For the text-containing cell, return its midpoint in [x, y] coordinate format. 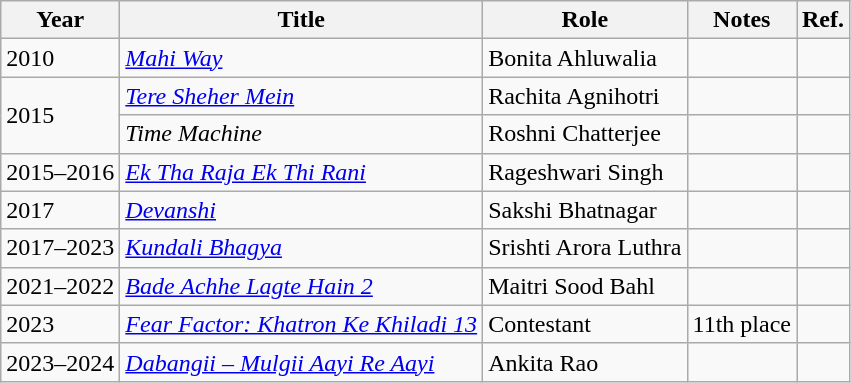
Rageshwari Singh [585, 172]
2023 [60, 324]
Notes [742, 20]
Title [302, 20]
11th place [742, 324]
2023–2024 [60, 362]
Srishti Arora Luthra [585, 248]
Ek Tha Raja Ek Thi Rani [302, 172]
Devanshi [302, 210]
2017–2023 [60, 248]
Mahi Way [302, 58]
Dabangii – Mulgii Aayi Re Aayi [302, 362]
Role [585, 20]
2015 [60, 115]
2021–2022 [60, 286]
Tere Sheher Mein [302, 96]
Sakshi Bhatnagar [585, 210]
Ref. [822, 20]
Bonita Ahluwalia [585, 58]
Bade Achhe Lagte Hain 2 [302, 286]
2015–2016 [60, 172]
Ankita Rao [585, 362]
Maitri Sood Bahl [585, 286]
Kundali Bhagya [302, 248]
Contestant [585, 324]
Rachita Agnihotri [585, 96]
Year [60, 20]
Roshni Chatterjee [585, 134]
2017 [60, 210]
Fear Factor: Khatron Ke Khiladi 13 [302, 324]
Time Machine [302, 134]
2010 [60, 58]
